Pinpoint the cell where the given text exists, returning its (x, y) midpoint coordinate. 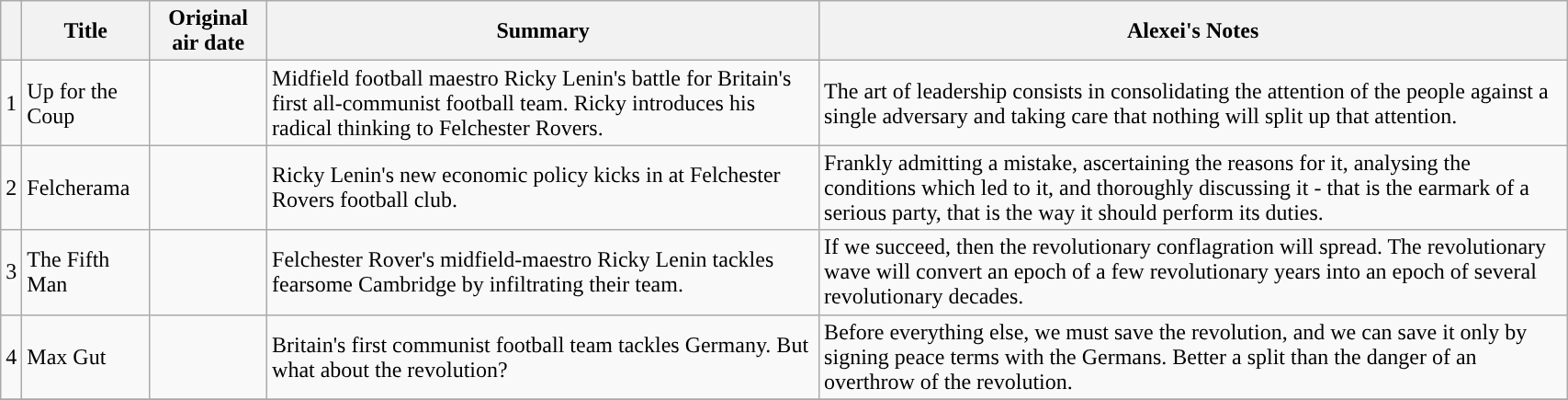
2 (11, 188)
Title (86, 31)
The Fifth Man (86, 272)
1 (11, 103)
Britain's first communist football team tackles Germany. But what about the revolution? (544, 357)
Up for the Coup (86, 103)
Alexei's Notes (1193, 31)
Ricky Lenin's new economic policy kicks in at Felchester Rovers football club. (544, 188)
Felcherama (86, 188)
3 (11, 272)
Summary (544, 31)
Original air date (209, 31)
4 (11, 357)
Max Gut (86, 357)
Felchester Rover's midfield-maestro Ricky Lenin tackles fearsome Cambridge by infiltrating their team. (544, 272)
